Extract the [X, Y] coordinate from the center of the cell holding the provided text.  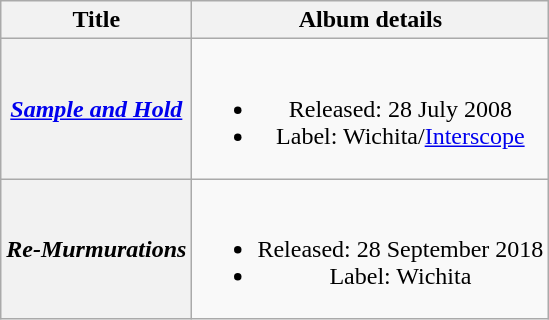
Re-Murmurations [96, 249]
Album details [370, 20]
Released: 28 July 2008Label: Wichita/Interscope [370, 109]
Sample and Hold [96, 109]
Released: 28 September 2018Label: Wichita [370, 249]
Title [96, 20]
